Scan for the cell matching the given text and deliver its (x, y) coordinate at center. 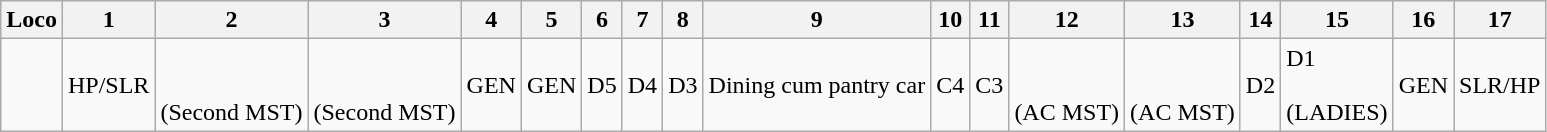
7 (642, 20)
D5 (602, 85)
10 (950, 20)
3 (384, 20)
Loco (32, 20)
13 (1183, 20)
HP/SLR (108, 85)
12 (1067, 20)
4 (491, 20)
D3 (683, 85)
17 (1500, 20)
8 (683, 20)
D1(LADIES) (1337, 85)
16 (1423, 20)
15 (1337, 20)
2 (232, 20)
5 (551, 20)
Dining cum pantry car (817, 85)
11 (990, 20)
D2 (1260, 85)
D4 (642, 85)
SLR/HP (1500, 85)
C4 (950, 85)
C3 (990, 85)
6 (602, 20)
14 (1260, 20)
1 (108, 20)
9 (817, 20)
